Return the [x, y] coordinate for the center point of the cell that contains the specified text.  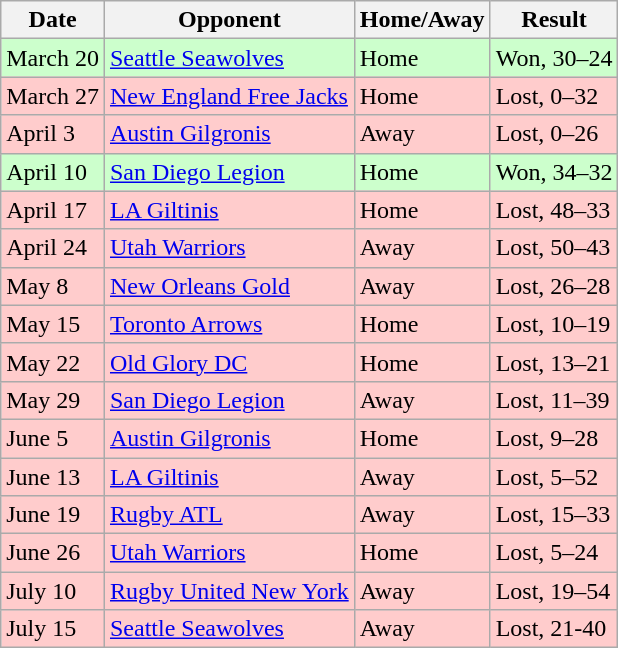
Toronto Arrows [229, 324]
Opponent [229, 20]
Lost, 9–28 [554, 438]
Rugby United New York [229, 591]
New England Free Jacks [229, 96]
Old Glory DC [229, 362]
June 5 [53, 438]
March 27 [53, 96]
Rugby ATL [229, 515]
May 22 [53, 362]
July 10 [53, 591]
July 15 [53, 629]
May 15 [53, 324]
Won, 30–24 [554, 58]
Lost, 5–24 [554, 553]
June 19 [53, 515]
Lost, 15–33 [554, 515]
Won, 34–32 [554, 172]
Date [53, 20]
Lost, 13–21 [554, 362]
Home/Away [422, 20]
Lost, 5–52 [554, 477]
Lost, 48–33 [554, 210]
Lost, 0–32 [554, 96]
Lost, 21-40 [554, 629]
April 17 [53, 210]
June 26 [53, 553]
Lost, 50–43 [554, 248]
March 20 [53, 58]
Lost, 19–54 [554, 591]
Lost, 11–39 [554, 400]
Result [554, 20]
April 24 [53, 248]
Lost, 10–19 [554, 324]
Lost, 0–26 [554, 134]
May 8 [53, 286]
May 29 [53, 400]
New Orleans Gold [229, 286]
June 13 [53, 477]
April 3 [53, 134]
April 10 [53, 172]
Lost, 26–28 [554, 286]
